Detect which cell encompasses the target text, then output its [x, y] center coordinate. 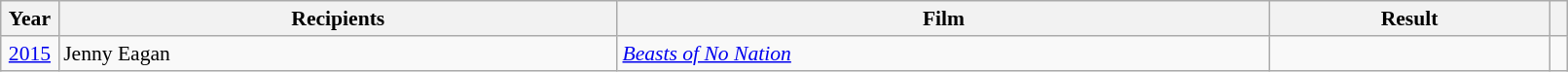
Film [943, 18]
Beasts of No Nation [943, 54]
Year [29, 18]
Recipients [338, 18]
Jenny Eagan [338, 54]
2015 [29, 54]
Result [1409, 18]
